Output the [x, y] coordinate of the center of the cell containing the given text.  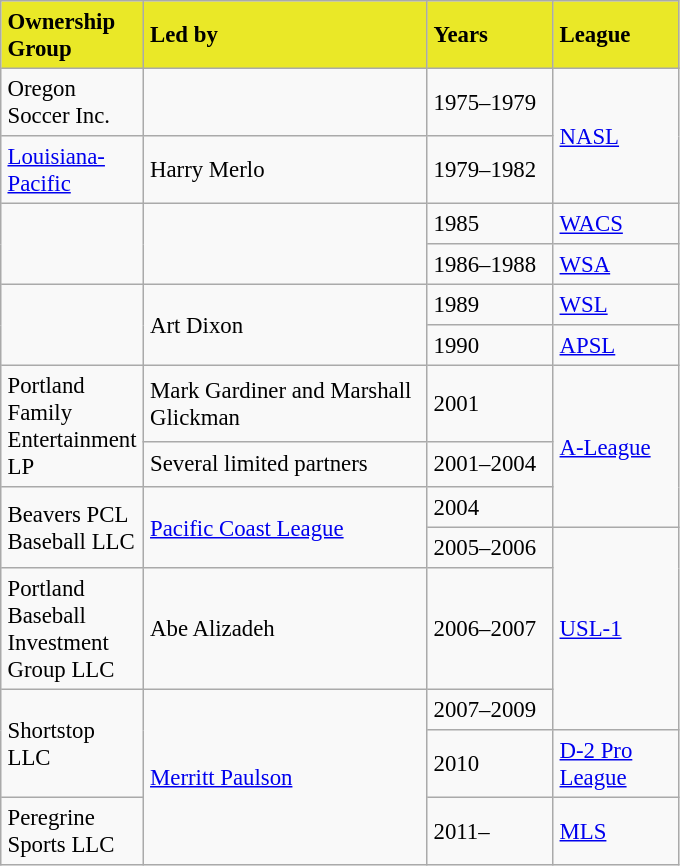
Abe Alizadeh [285, 629]
1985 [490, 223]
MLS [616, 831]
NASL [616, 136]
2011– [490, 831]
Merritt Paulson [285, 777]
Beavers PCL Baseball LLC [72, 528]
2005–2006 [490, 547]
League [616, 35]
Ownership Group [72, 35]
Portland Family Entertainment LP [72, 426]
2004 [490, 507]
Mark Gardiner and Marshall Glickman [285, 403]
1979–1982 [490, 170]
APSL [616, 345]
WSA [616, 264]
2001 [490, 403]
Years [490, 35]
Shortstop LLC [72, 743]
2006–2007 [490, 629]
WACS [616, 223]
Peregrine Sports LLC [72, 831]
Pacific Coast League [285, 528]
2010 [490, 764]
D-2 Pro League [616, 764]
2007–2009 [490, 709]
Portland Baseball Investment Group LLC [72, 629]
Art Dixon [285, 324]
Several limited partners [285, 464]
USL-1 [616, 628]
1990 [490, 345]
A-League [616, 446]
1986–1988 [490, 264]
2001–2004 [490, 464]
Louisiana-Pacific [72, 170]
Led by [285, 35]
WSL [616, 304]
1975–1979 [490, 102]
Harry Merlo [285, 170]
Oregon Soccer Inc. [72, 102]
1989 [490, 304]
